Identify which cell holds the provided text, then report its (x, y) central coordinate. 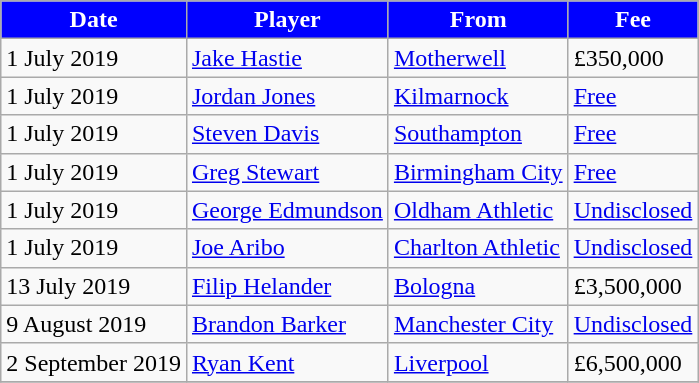
Motherwell (478, 58)
Bologna (478, 286)
Jordan Jones (287, 96)
£350,000 (633, 58)
Steven Davis (287, 134)
Manchester City (478, 324)
Liverpool (478, 362)
Player (287, 20)
Oldham Athletic (478, 210)
13 July 2019 (94, 286)
Southampton (478, 134)
Joe Aribo (287, 248)
£6,500,000 (633, 362)
Filip Helander (287, 286)
From (478, 20)
9 August 2019 (94, 324)
Brandon Barker (287, 324)
Jake Hastie (287, 58)
Birmingham City (478, 172)
Date (94, 20)
Fee (633, 20)
2 September 2019 (94, 362)
Ryan Kent (287, 362)
£3,500,000 (633, 286)
George Edmundson (287, 210)
Kilmarnock (478, 96)
Greg Stewart (287, 172)
Charlton Athletic (478, 248)
